Pinpoint the cell where the given text exists, returning its (x, y) midpoint coordinate. 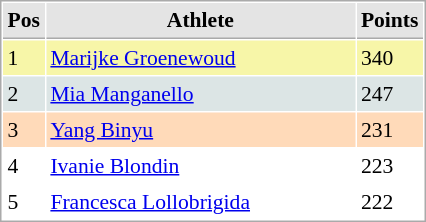
4 (24, 165)
340 (390, 57)
3 (24, 129)
Yang Binyu (200, 129)
247 (390, 93)
Ivanie Blondin (200, 165)
231 (390, 129)
Athlete (200, 21)
2 (24, 93)
Points (390, 21)
5 (24, 201)
Francesca Lollobrigida (200, 201)
222 (390, 201)
Pos (24, 21)
Mia Manganello (200, 93)
223 (390, 165)
Marijke Groenewoud (200, 57)
1 (24, 57)
